From the cell containing the given text, extract its center point as (X, Y) coordinate. 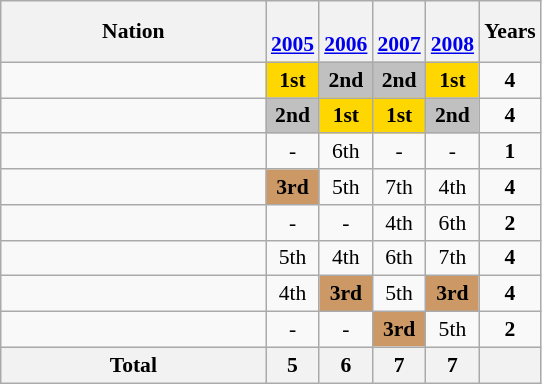
5 (292, 365)
2008 (452, 32)
2007 (398, 32)
2005 (292, 32)
Nation (134, 32)
Years (510, 32)
2006 (346, 32)
6 (346, 365)
Total (134, 365)
1 (510, 152)
